Capture the cell that displays the provided text and extract its (x, y) central coordinate. 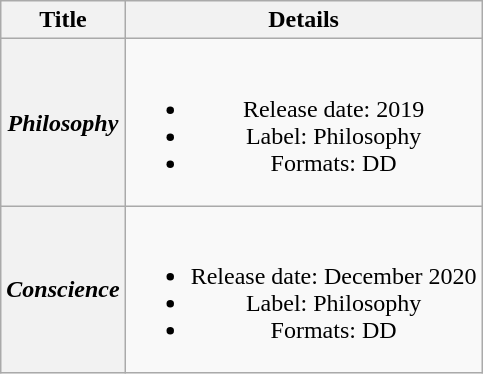
Philosophy (63, 122)
Release date: 2019Label: PhilosophyFormats: DD (304, 122)
Details (304, 20)
Release date: December 2020Label: PhilosophyFormats: DD (304, 290)
Title (63, 20)
Conscience (63, 290)
